Capture the cell that displays the provided text and extract its [X, Y] central coordinate. 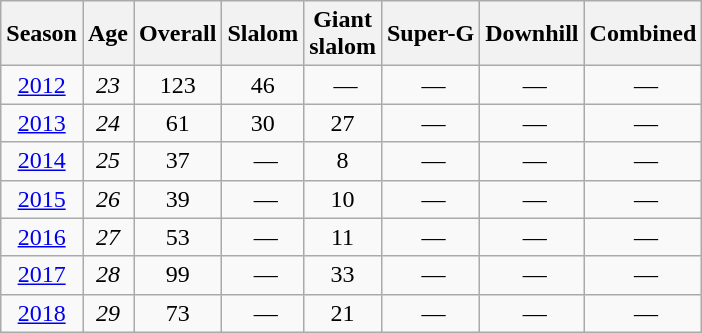
Downhill [532, 34]
2018 [42, 313]
11 [343, 237]
46 [263, 85]
61 [178, 123]
2013 [42, 123]
26 [108, 199]
Overall [178, 34]
25 [108, 161]
Combined [643, 34]
30 [263, 123]
10 [343, 199]
23 [108, 85]
73 [178, 313]
99 [178, 275]
2017 [42, 275]
123 [178, 85]
Slalom [263, 34]
Age [108, 34]
2012 [42, 85]
2014 [42, 161]
37 [178, 161]
2015 [42, 199]
8 [343, 161]
24 [108, 123]
28 [108, 275]
29 [108, 313]
39 [178, 199]
33 [343, 275]
53 [178, 237]
Season [42, 34]
Super-G [430, 34]
Giantslalom [343, 34]
21 [343, 313]
2016 [42, 237]
